Find where the given text appears and provide that cell's center as (x, y) coordinate. 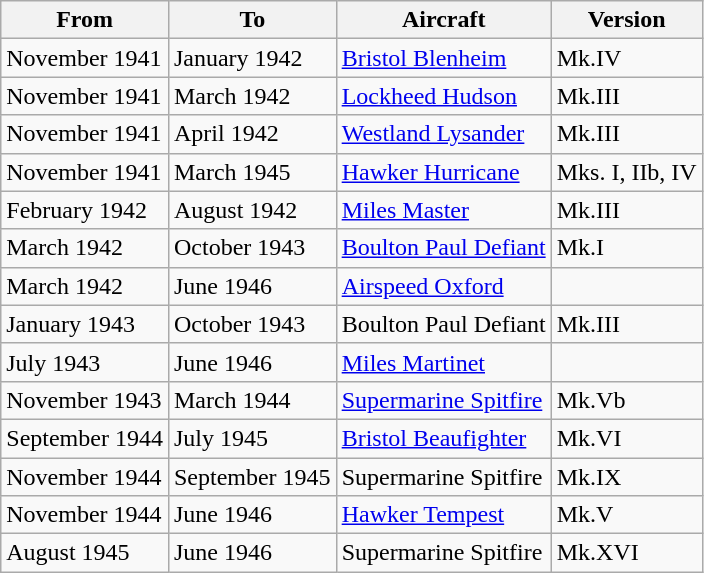
January 1943 (85, 324)
Mk.XVI (626, 553)
April 1942 (252, 134)
Westland Lysander (444, 134)
Bristol Beaufighter (444, 438)
March 1945 (252, 172)
March 1944 (252, 400)
Airspeed Oxford (444, 286)
Aircraft (444, 20)
November 1943 (85, 400)
July 1943 (85, 362)
From (85, 20)
September 1945 (252, 477)
Version (626, 20)
Mk.V (626, 515)
Mk.Vb (626, 400)
Mk.I (626, 248)
Mk.VI (626, 438)
February 1942 (85, 210)
Hawker Tempest (444, 515)
To (252, 20)
Miles Master (444, 210)
August 1942 (252, 210)
Bristol Blenheim (444, 58)
Hawker Hurricane (444, 172)
Miles Martinet (444, 362)
July 1945 (252, 438)
September 1944 (85, 438)
August 1945 (85, 553)
Mks. I, IIb, IV (626, 172)
Mk.IX (626, 477)
January 1942 (252, 58)
Lockheed Hudson (444, 96)
Mk.IV (626, 58)
